Search for the cell housing the specified text and yield its [x, y] center coordinate. 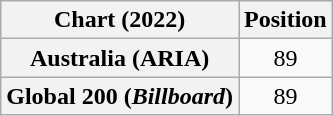
Chart (2022) [120, 20]
Global 200 (Billboard) [120, 96]
Australia (ARIA) [120, 58]
Position [285, 20]
